Identify which cell holds the provided text, then report its (X, Y) central coordinate. 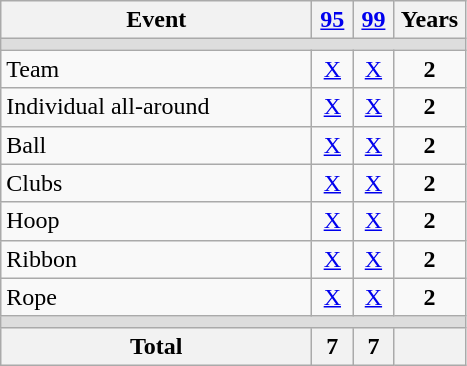
99 (374, 20)
Team (156, 69)
Hoop (156, 221)
95 (332, 20)
Years (430, 20)
Total (156, 346)
Ball (156, 145)
Individual all-around (156, 107)
Rope (156, 297)
Clubs (156, 183)
Event (156, 20)
Ribbon (156, 259)
